Detect which cell encompasses the target text, then output its [X, Y] center coordinate. 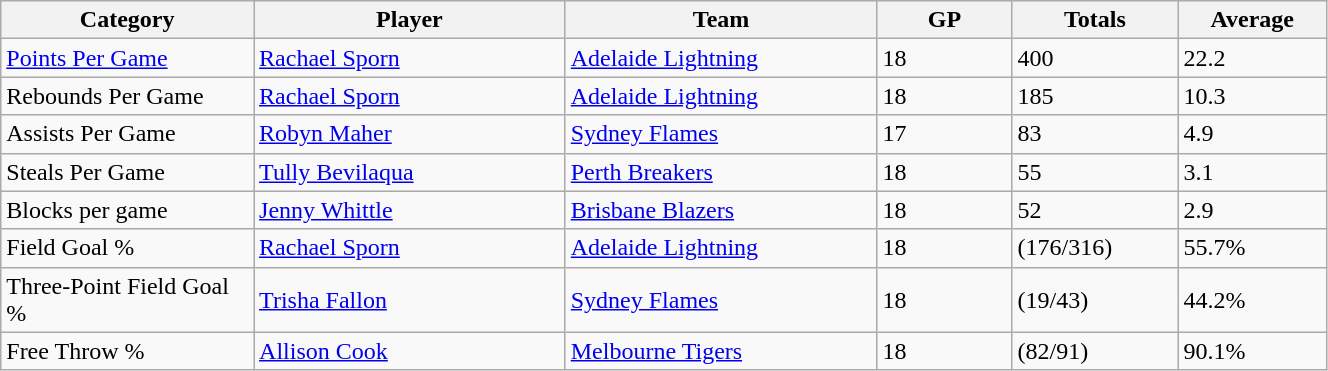
400 [1095, 58]
Rebounds Per Game [128, 96]
Totals [1095, 20]
Team [721, 20]
90.1% [1252, 351]
22.2 [1252, 58]
(176/316) [1095, 248]
55.7% [1252, 248]
4.9 [1252, 134]
Player [410, 20]
2.9 [1252, 210]
3.1 [1252, 172]
(82/91) [1095, 351]
Allison Cook [410, 351]
Brisbane Blazers [721, 210]
Melbourne Tigers [721, 351]
Steals Per Game [128, 172]
Perth Breakers [721, 172]
Category [128, 20]
17 [944, 134]
Blocks per game [128, 210]
44.2% [1252, 300]
Three-Point Field Goal % [128, 300]
Points Per Game [128, 58]
55 [1095, 172]
Field Goal % [128, 248]
GP [944, 20]
Free Throw % [128, 351]
83 [1095, 134]
Assists Per Game [128, 134]
Average [1252, 20]
Robyn Maher [410, 134]
Trisha Fallon [410, 300]
(19/43) [1095, 300]
Tully Bevilaqua [410, 172]
52 [1095, 210]
185 [1095, 96]
10.3 [1252, 96]
Jenny Whittle [410, 210]
